Locate the cell with the specified text and output its (x, y) center coordinate. 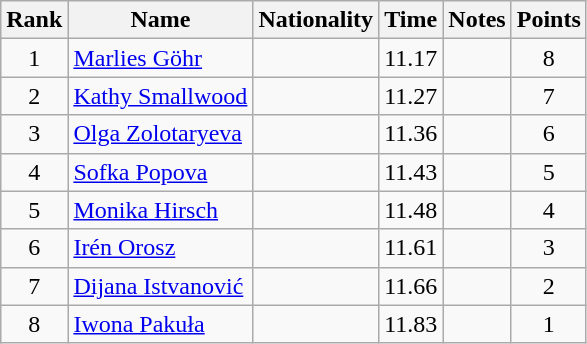
Name (160, 20)
11.27 (411, 96)
11.17 (411, 58)
Rank (34, 20)
11.43 (411, 172)
Irén Orosz (160, 248)
11.83 (411, 324)
Notes (477, 20)
Iwona Pakuła (160, 324)
11.66 (411, 286)
11.48 (411, 210)
Points (548, 20)
11.61 (411, 248)
Olga Zolotaryeva (160, 134)
Monika Hirsch (160, 210)
Dijana Istvanović (160, 286)
Nationality (316, 20)
Time (411, 20)
11.36 (411, 134)
Sofka Popova (160, 172)
Marlies Göhr (160, 58)
Kathy Smallwood (160, 96)
